Search for the cell housing the specified text and yield its (x, y) center coordinate. 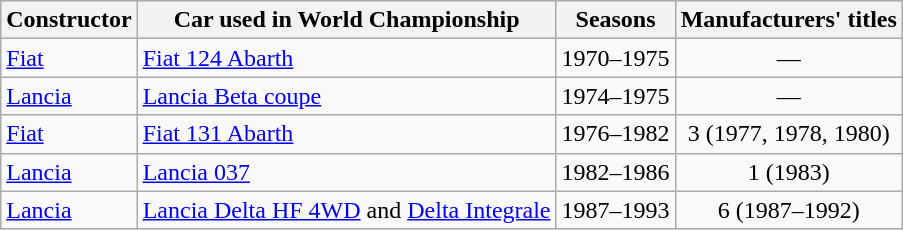
Lancia 037 (346, 172)
1976–1982 (616, 134)
1970–1975 (616, 58)
1982–1986 (616, 172)
Lancia Beta coupe (346, 96)
1974–1975 (616, 96)
6 (1987–1992) (788, 210)
Fiat 131 Abarth (346, 134)
Manufacturers' titles (788, 20)
1987–1993 (616, 210)
Seasons (616, 20)
Constructor (69, 20)
Lancia Delta HF 4WD and Delta Integrale (346, 210)
Fiat 124 Abarth (346, 58)
3 (1977, 1978, 1980) (788, 134)
Car used in World Championship (346, 20)
1 (1983) (788, 172)
